Pinpoint the cell where the given text exists, returning its [x, y] midpoint coordinate. 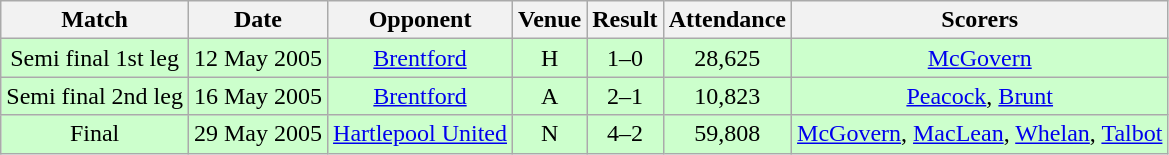
H [550, 58]
16 May 2005 [258, 96]
McGovern [980, 58]
McGovern, MacLean, Whelan, Talbot [980, 134]
Venue [550, 20]
Match [95, 20]
N [550, 134]
Final [95, 134]
Attendance [727, 20]
Opponent [420, 20]
A [550, 96]
12 May 2005 [258, 58]
Result [625, 20]
Hartlepool United [420, 134]
Date [258, 20]
Scorers [980, 20]
2–1 [625, 96]
4–2 [625, 134]
29 May 2005 [258, 134]
Semi final 2nd leg [95, 96]
28,625 [727, 58]
Peacock, Brunt [980, 96]
1–0 [625, 58]
59,808 [727, 134]
Semi final 1st leg [95, 58]
10,823 [727, 96]
